Return [X, Y] of the center of cell containing provided text 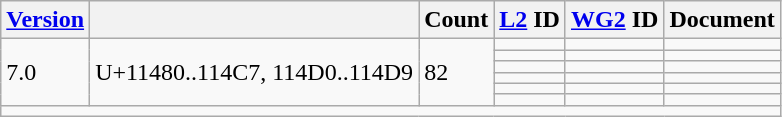
U+11480..114C7, 114D0..114D9 [254, 72]
7.0 [46, 72]
82 [456, 72]
Document [722, 20]
L2 ID [530, 20]
Count [456, 20]
WG2 ID [614, 20]
Version [46, 20]
